Extract the (x, y) coordinate from the center of the cell holding the provided text.  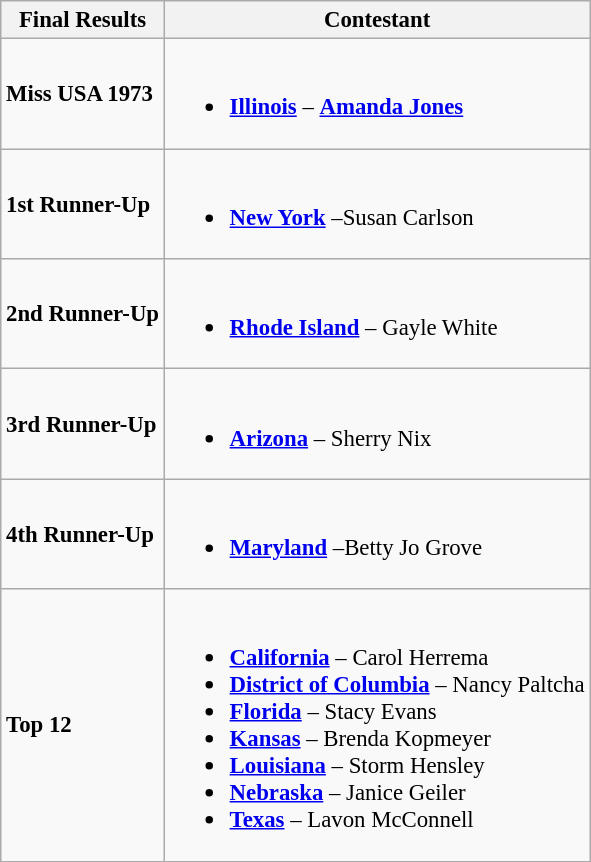
Illinois – Amanda Jones (377, 94)
2nd Runner-Up (83, 314)
Final Results (83, 20)
Contestant (377, 20)
Miss USA 1973 (83, 94)
Arizona – Sherry Nix (377, 424)
1st Runner-Up (83, 204)
Rhode Island – Gayle White (377, 314)
Maryland –Betty Jo Grove (377, 534)
3rd Runner-Up (83, 424)
New York –Susan Carlson (377, 204)
4th Runner-Up (83, 534)
Top 12 (83, 725)
